Locate the cell with the specified text and output its (x, y) center coordinate. 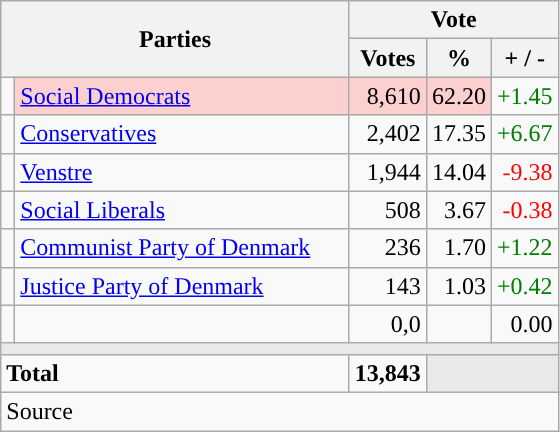
1.03 (458, 286)
2,402 (388, 134)
14.04 (458, 172)
Social Democrats (182, 96)
17.35 (458, 134)
Parties (176, 39)
8,610 (388, 96)
1.70 (458, 248)
Vote (454, 20)
+1.45 (524, 96)
+6.67 (524, 134)
+ / - (524, 58)
508 (388, 210)
Justice Party of Denmark (182, 286)
Source (280, 411)
Votes (388, 58)
Communist Party of Denmark (182, 248)
3.67 (458, 210)
% (458, 58)
236 (388, 248)
Venstre (182, 172)
13,843 (388, 373)
+1.22 (524, 248)
0,0 (388, 324)
Conservatives (182, 134)
Total (176, 373)
0.00 (524, 324)
143 (388, 286)
+0.42 (524, 286)
Social Liberals (182, 210)
62.20 (458, 96)
-0.38 (524, 210)
-9.38 (524, 172)
1,944 (388, 172)
